Pinpoint the cell where the given text exists, returning its (X, Y) midpoint coordinate. 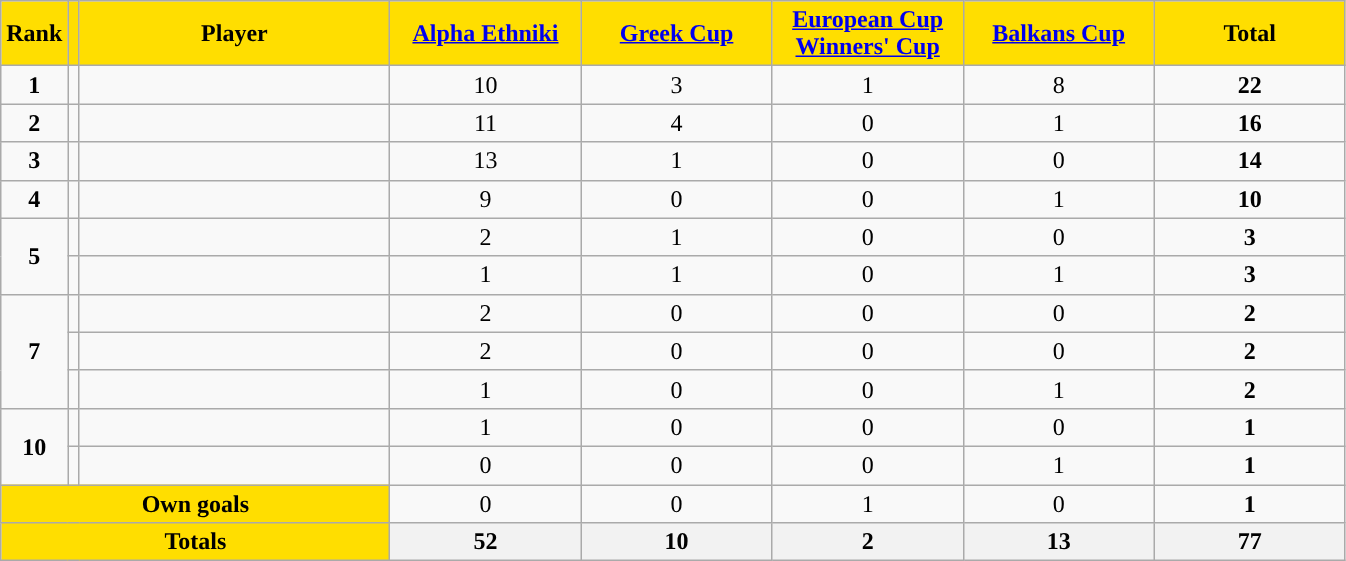
9 (486, 199)
11 (486, 123)
77 (1250, 542)
Rank (34, 34)
14 (1250, 161)
Total (1250, 34)
Balkans Cup (1058, 34)
7 (34, 351)
5 (34, 256)
Own goals (196, 503)
Totals (196, 542)
Greek Cup (676, 34)
8 (1058, 85)
16 (1250, 123)
Alpha Ethniki (486, 34)
Player (234, 34)
22 (1250, 85)
European Cup Winners' Cup (868, 34)
52 (486, 542)
